Determine the (x, y) coordinate at the center of the cell enclosing the given text.  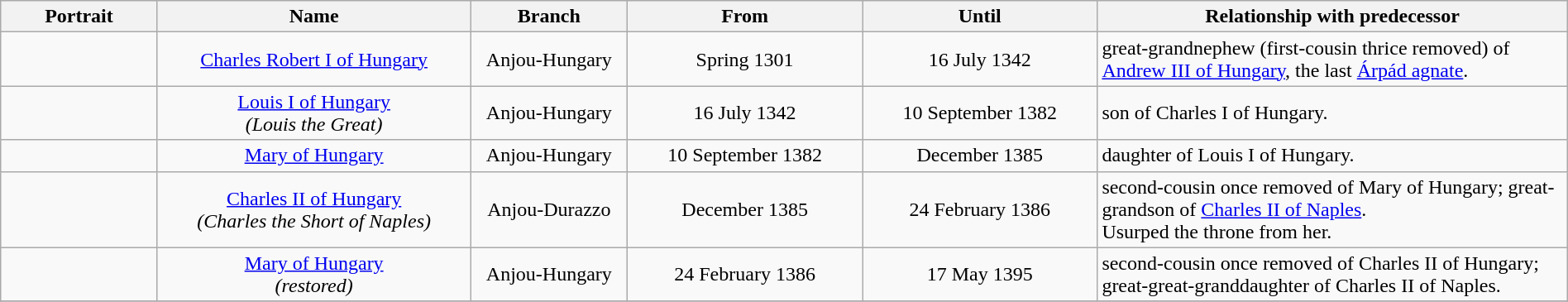
Name (314, 17)
second-cousin once removed of Charles II of Hungary;great-great-granddaughter of Charles II of Naples. (1332, 275)
Portrait (79, 17)
Charles II of Hungary(Charles the Short of Naples) (314, 209)
second-cousin once removed of Mary of Hungary; great-grandson of Charles II of Naples. Usurped the throne from her. (1332, 209)
great-grandnephew (first-cousin thrice removed) of Andrew III of Hungary, the last Árpád agnate. (1332, 60)
Spring 1301 (745, 60)
son of Charles I of Hungary. (1332, 113)
Mary of Hungary(restored) (314, 275)
Anjou-Durazzo (549, 209)
17 May 1395 (980, 275)
Relationship with predecessor (1332, 17)
Mary of Hungary (314, 156)
Louis I of Hungary(Louis the Great) (314, 113)
From (745, 17)
Branch (549, 17)
Charles Robert I of Hungary (314, 60)
Until (980, 17)
daughter of Louis I of Hungary. (1332, 156)
